Detect which cell encompasses the target text, then output its [x, y] center coordinate. 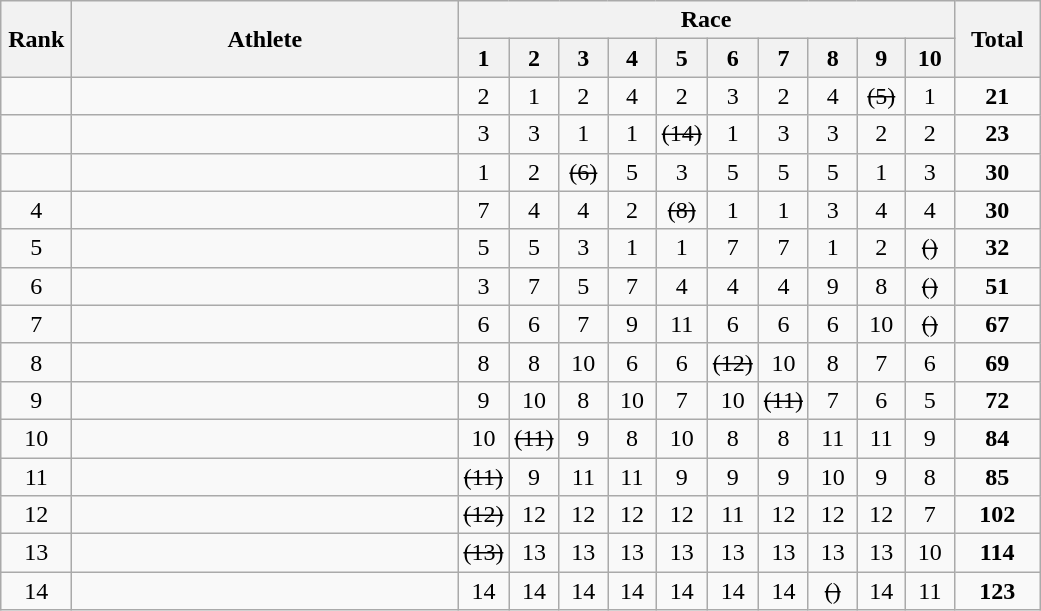
(6) [584, 172]
(13) [484, 553]
67 [997, 324]
(14) [682, 134]
51 [997, 286]
102 [997, 515]
21 [997, 96]
Race [706, 20]
Athlete [265, 39]
(5) [882, 96]
114 [997, 553]
72 [997, 400]
32 [997, 248]
23 [997, 134]
(8) [682, 210]
84 [997, 438]
123 [997, 591]
Total [997, 39]
Rank [36, 39]
85 [997, 477]
69 [997, 362]
